Determine the (x, y) coordinate at the center of the cell enclosing the given text.  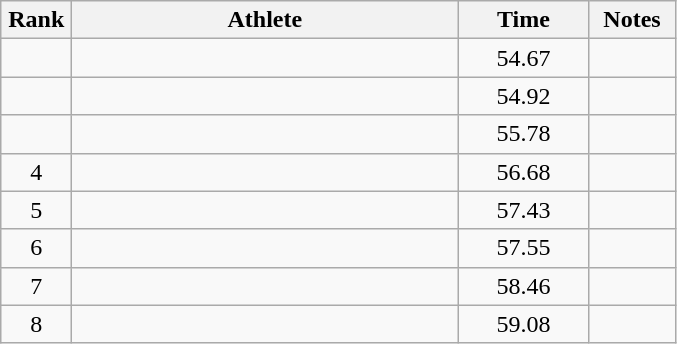
55.78 (524, 134)
58.46 (524, 286)
8 (36, 324)
57.43 (524, 210)
7 (36, 286)
Notes (632, 20)
Athlete (265, 20)
56.68 (524, 172)
6 (36, 248)
57.55 (524, 248)
54.67 (524, 58)
4 (36, 172)
Time (524, 20)
59.08 (524, 324)
54.92 (524, 96)
5 (36, 210)
Rank (36, 20)
